Scan for the cell matching the given text and deliver its (x, y) coordinate at center. 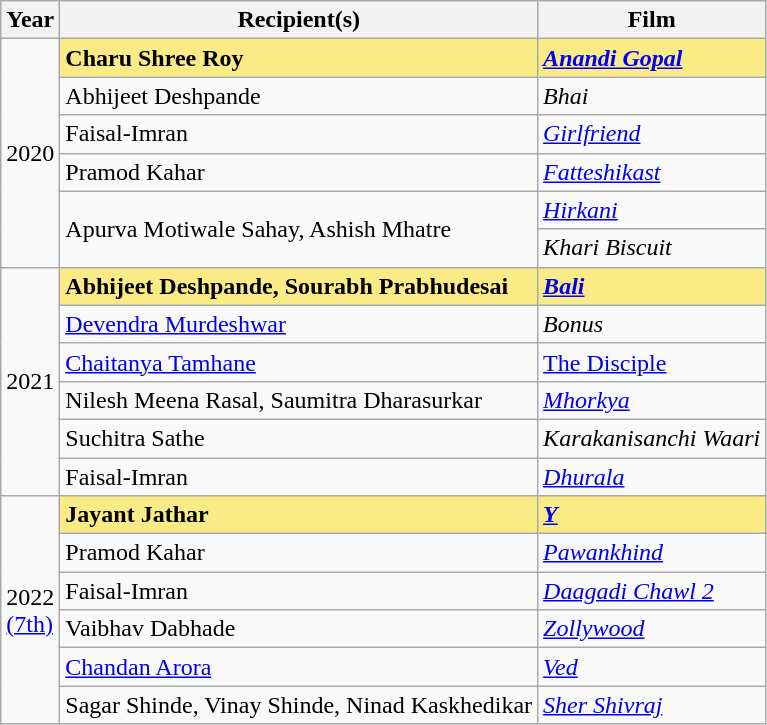
Chaitanya Tamhane (299, 362)
Bhai (652, 96)
Zollywood (652, 629)
Bonus (652, 324)
Bali (652, 286)
Dhurala (652, 477)
Devendra Murdeshwar (299, 324)
Daagadi Chawl 2 (652, 591)
Film (652, 20)
Anandi Gopal (652, 58)
Sagar Shinde, Vinay Shinde, Ninad Kaskhedikar (299, 705)
Girlfriend (652, 134)
Abhijeet Deshpande (299, 96)
Y (652, 515)
Khari Biscuit (652, 248)
2020 (30, 153)
Charu Shree Roy (299, 58)
Pawankhind (652, 553)
Fatteshikast (652, 172)
Nilesh Meena Rasal, Saumitra Dharasurkar (299, 400)
Abhijeet Deshpande, Sourabh Prabhudesai (299, 286)
Recipient(s) (299, 20)
Sher Shivraj (652, 705)
Year (30, 20)
Mhorkya (652, 400)
2021 (30, 381)
The Disciple (652, 362)
Suchitra Sathe (299, 438)
Apurva Motiwale Sahay, Ashish Mhatre (299, 229)
Chandan Arora (299, 667)
Ved (652, 667)
Karakanisanchi Waari (652, 438)
Hirkani (652, 210)
Vaibhav Dabhade (299, 629)
2022(7th) (30, 610)
Jayant Jathar (299, 515)
